From the cell containing the given text, extract its center point as (X, Y) coordinate. 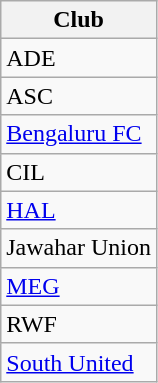
MEG (79, 286)
ASC (79, 96)
HAL (79, 210)
Bengaluru FC (79, 134)
CIL (79, 172)
RWF (79, 324)
South United (79, 362)
Club (79, 20)
Jawahar Union (79, 248)
ADE (79, 58)
